Output the (X, Y) coordinate of the center of the cell containing the given text.  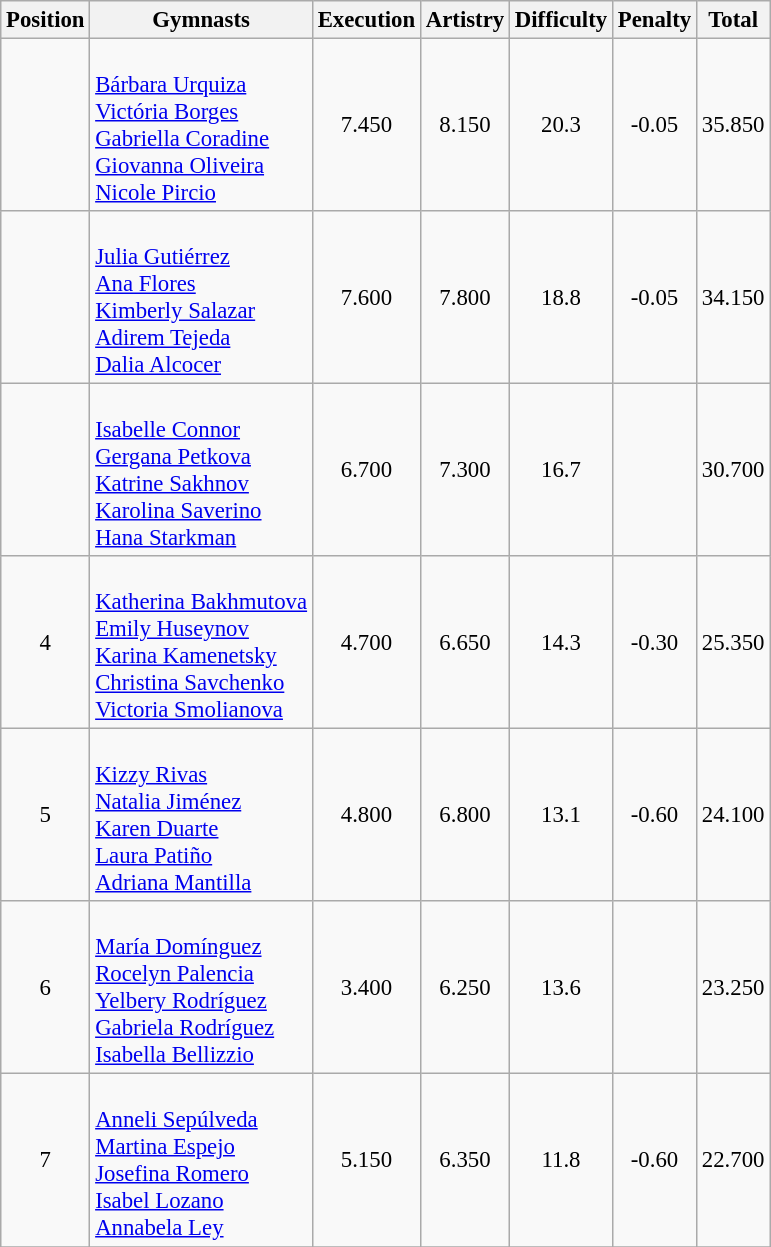
5 (46, 816)
Kizzy RivasNatalia JiménezKaren DuarteLaura PatiñoAdriana Mantilla (202, 816)
8.150 (464, 126)
6.350 (464, 1160)
6.250 (464, 988)
13.1 (560, 816)
Position (46, 20)
4.700 (366, 642)
Isabelle ConnorGergana PetkovaKatrine SakhnovKarolina SaverinoHana Starkman (202, 470)
16.7 (560, 470)
20.3 (560, 126)
Total (732, 20)
Anneli SepúlvedaMartina EspejoJosefina RomeroIsabel LozanoAnnabela Ley (202, 1160)
3.400 (366, 988)
Gymnasts (202, 20)
30.700 (732, 470)
6.800 (464, 816)
7.450 (366, 126)
35.850 (732, 126)
24.100 (732, 816)
María DomínguezRocelyn PalenciaYelbery RodríguezGabriela RodríguezIsabella Bellizzio (202, 988)
4 (46, 642)
Difficulty (560, 20)
-0.30 (654, 642)
4.800 (366, 816)
6.700 (366, 470)
7 (46, 1160)
11.8 (560, 1160)
18.8 (560, 298)
25.350 (732, 642)
Execution (366, 20)
Katherina BakhmutovaEmily HuseynovKarina KamenetskyChristina SavchenkoVictoria Smolianova (202, 642)
Artistry (464, 20)
Bárbara UrquizaVictória BorgesGabriella CoradineGiovanna OliveiraNicole Pircio (202, 126)
22.700 (732, 1160)
7.800 (464, 298)
23.250 (732, 988)
6.650 (464, 642)
6 (46, 988)
5.150 (366, 1160)
Julia GutiérrezAna FloresKimberly SalazarAdirem TejedaDalia Alcocer (202, 298)
13.6 (560, 988)
14.3 (560, 642)
Penalty (654, 20)
7.600 (366, 298)
34.150 (732, 298)
7.300 (464, 470)
